Capture the cell that displays the provided text and extract its (x, y) central coordinate. 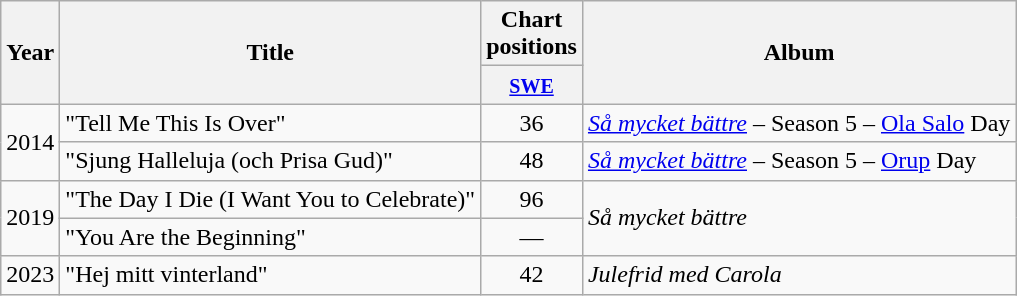
Year (30, 52)
2023 (30, 275)
96 (532, 199)
36 (532, 123)
"Sjung Halleluja (och Prisa Gud)" (270, 161)
"The Day I Die (I Want You to Celebrate)" (270, 199)
Album (798, 52)
2014 (30, 142)
Julefrid med Carola (798, 275)
SWE (532, 85)
"Tell Me This Is Over" (270, 123)
Så mycket bättre – Season 5 – Orup Day (798, 161)
2019 (30, 218)
"You Are the Beginning" (270, 237)
"Hej mitt vinterland" (270, 275)
Title (270, 52)
Chart positions (532, 34)
42 (532, 275)
48 (532, 161)
— (532, 237)
Så mycket bättre (798, 218)
Så mycket bättre – Season 5 – Ola Salo Day (798, 123)
